From the cell containing the given text, extract its center point as [X, Y] coordinate. 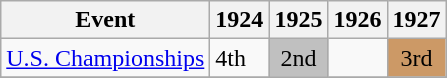
1924 [240, 20]
U.S. Championships [106, 58]
2nd [298, 58]
3rd [416, 58]
4th [240, 58]
Event [106, 20]
1927 [416, 20]
1925 [298, 20]
1926 [358, 20]
